Output the [x, y] coordinate of the center of the cell containing the given text.  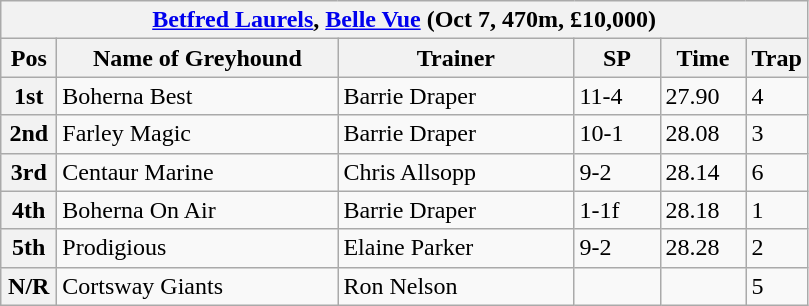
Trainer [456, 58]
28.18 [703, 210]
Prodigious [198, 248]
Boherna Best [198, 96]
Time [703, 58]
28.28 [703, 248]
4th [29, 210]
Pos [29, 58]
Cortsway Giants [198, 286]
1st [29, 96]
Boherna On Air [198, 210]
Name of Greyhound [198, 58]
5th [29, 248]
Betfred Laurels, Belle Vue (Oct 7, 470m, £10,000) [404, 20]
Farley Magic [198, 134]
N/R [29, 286]
27.90 [703, 96]
28.08 [703, 134]
2nd [29, 134]
3rd [29, 172]
Chris Allsopp [456, 172]
Elaine Parker [456, 248]
10-1 [617, 134]
Ron Nelson [456, 286]
1 [776, 210]
5 [776, 286]
3 [776, 134]
Centaur Marine [198, 172]
11-4 [617, 96]
SP [617, 58]
2 [776, 248]
1-1f [617, 210]
4 [776, 96]
6 [776, 172]
28.14 [703, 172]
Trap [776, 58]
